From the cell containing the given text, extract its center point as (x, y) coordinate. 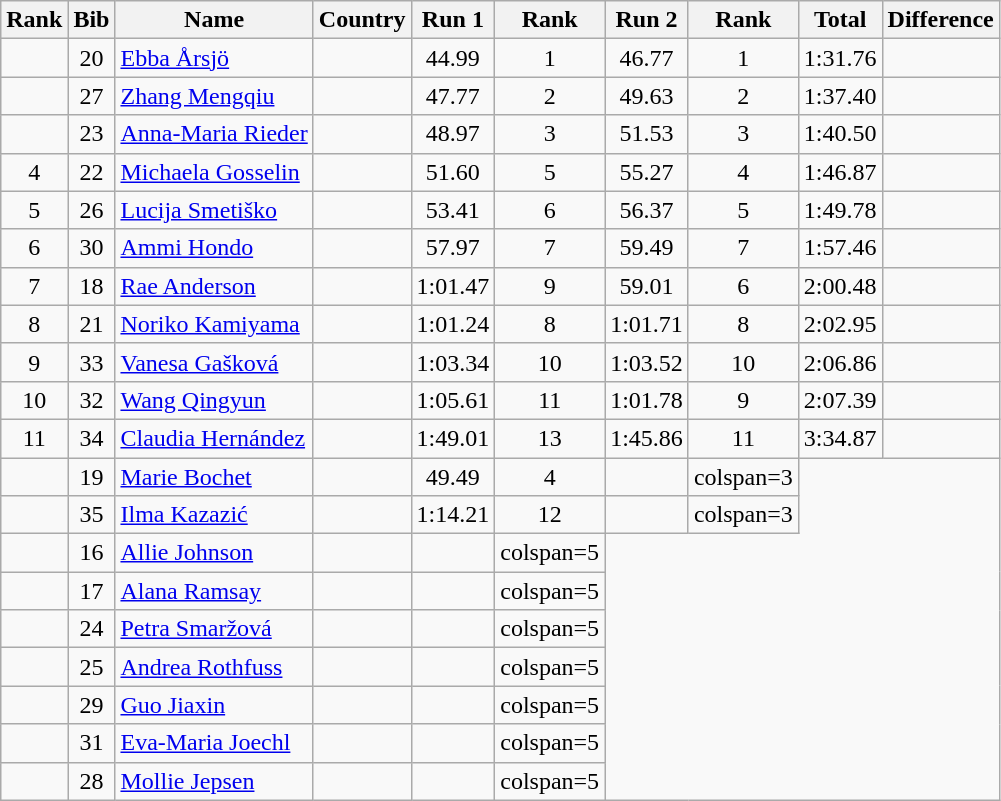
1:57.46 (840, 248)
33 (92, 362)
3:34.87 (840, 438)
1:49.78 (840, 210)
51.60 (453, 172)
35 (92, 515)
26 (92, 210)
Michaela Gosselin (214, 172)
49.63 (647, 96)
Bib (92, 20)
Eva-Maria Joechl (214, 743)
59.49 (647, 248)
21 (92, 324)
Marie Bochet (214, 477)
12 (550, 515)
Guo Jiaxin (214, 705)
1:03.52 (647, 362)
Andrea Rothfuss (214, 667)
Alana Ramsay (214, 591)
13 (550, 438)
34 (92, 438)
1:37.40 (840, 96)
49.49 (453, 477)
Anna-Maria Rieder (214, 134)
2:02.95 (840, 324)
1:01.71 (647, 324)
16 (92, 553)
Lucija Smetiško (214, 210)
Name (214, 20)
Total (840, 20)
Run 2 (647, 20)
1:40.50 (840, 134)
29 (92, 705)
57.97 (453, 248)
Noriko Kamiyama (214, 324)
1:46.87 (840, 172)
Claudia Hernández (214, 438)
1:05.61 (453, 400)
17 (92, 591)
Run 1 (453, 20)
Ebba Årsjö (214, 58)
59.01 (647, 286)
55.27 (647, 172)
Ammi Hondo (214, 248)
19 (92, 477)
48.97 (453, 134)
47.77 (453, 96)
28 (92, 781)
Country (362, 20)
Rae Anderson (214, 286)
2:00.48 (840, 286)
2:06.86 (840, 362)
18 (92, 286)
22 (92, 172)
2:07.39 (840, 400)
Difference (940, 20)
30 (92, 248)
1:31.76 (840, 58)
Petra Smaržová (214, 629)
31 (92, 743)
Wang Qingyun (214, 400)
1:49.01 (453, 438)
Vanesa Gašková (214, 362)
Allie Johnson (214, 553)
51.53 (647, 134)
23 (92, 134)
44.99 (453, 58)
1:14.21 (453, 515)
27 (92, 96)
1:03.34 (453, 362)
Mollie Jepsen (214, 781)
46.77 (647, 58)
1:01.47 (453, 286)
Ilma Kazazić (214, 515)
1:45.86 (647, 438)
25 (92, 667)
1:01.24 (453, 324)
Zhang Mengqiu (214, 96)
32 (92, 400)
24 (92, 629)
56.37 (647, 210)
53.41 (453, 210)
1:01.78 (647, 400)
20 (92, 58)
